Determine the [x, y] coordinate at the center of the cell enclosing the given text.  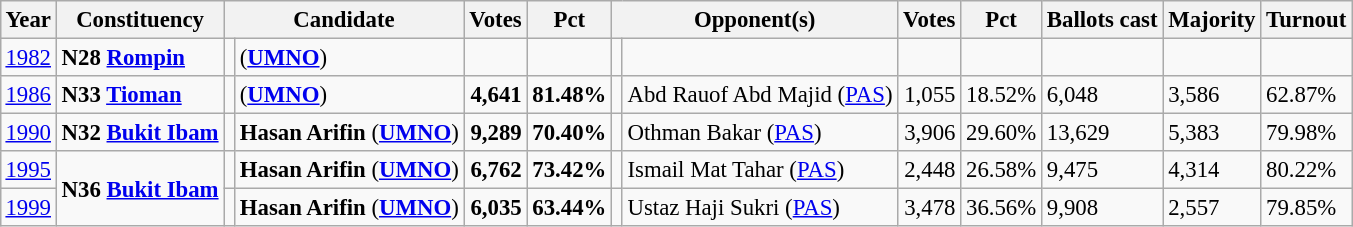
70.40% [570, 133]
36.56% [1002, 208]
1995 [28, 170]
9,289 [496, 133]
Year [28, 20]
1999 [28, 208]
Constituency [140, 20]
81.48% [570, 95]
26.58% [1002, 170]
2,557 [1212, 208]
80.22% [1306, 170]
4,641 [496, 95]
Opponent(s) [755, 20]
Candidate [344, 20]
62.87% [1306, 95]
3,586 [1212, 95]
Ustaz Haji Sukri (PAS) [760, 208]
79.98% [1306, 133]
N32 Bukit Ibam [140, 133]
2,448 [930, 170]
4,314 [1212, 170]
Othman Bakar (PAS) [760, 133]
63.44% [570, 208]
1990 [28, 133]
3,478 [930, 208]
6,035 [496, 208]
9,475 [1102, 170]
Turnout [1306, 20]
Majority [1212, 20]
29.60% [1002, 133]
Ballots cast [1102, 20]
5,383 [1212, 133]
73.42% [570, 170]
N28 Rompin [140, 57]
1,055 [930, 95]
18.52% [1002, 95]
N36 Bukit Ibam [140, 188]
N33 Tioman [140, 95]
79.85% [1306, 208]
Abd Rauof Abd Majid (PAS) [760, 95]
3,906 [930, 133]
6,762 [496, 170]
9,908 [1102, 208]
Ismail Mat Tahar (PAS) [760, 170]
1986 [28, 95]
6,048 [1102, 95]
1982 [28, 57]
13,629 [1102, 133]
